For the text-containing cell, return its midpoint in [X, Y] coordinate format. 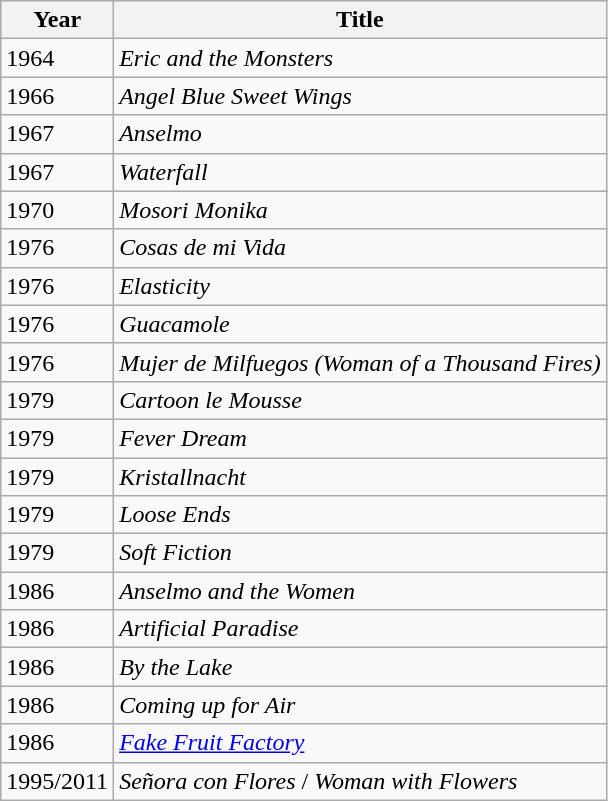
Coming up for Air [360, 705]
Kristallnacht [360, 477]
Guacamole [360, 324]
Waterfall [360, 172]
1964 [58, 58]
Artificial Paradise [360, 629]
Loose Ends [360, 515]
Eric and the Monsters [360, 58]
Fever Dream [360, 438]
By the Lake [360, 667]
Angel Blue Sweet Wings [360, 96]
Cosas de mi Vida [360, 248]
Elasticity [360, 286]
Year [58, 20]
Cartoon le Mousse [360, 400]
1970 [58, 210]
Fake Fruit Factory [360, 743]
Anselmo and the Women [360, 591]
Soft Fiction [360, 553]
Anselmo [360, 134]
1995/2011 [58, 781]
Mujer de Milfuegos (Woman of a Thousand Fires) [360, 362]
Señora con Flores / Woman with Flowers [360, 781]
Title [360, 20]
Mosori Monika [360, 210]
1966 [58, 96]
